Output the (X, Y) coordinate of the center of the cell containing the given text.  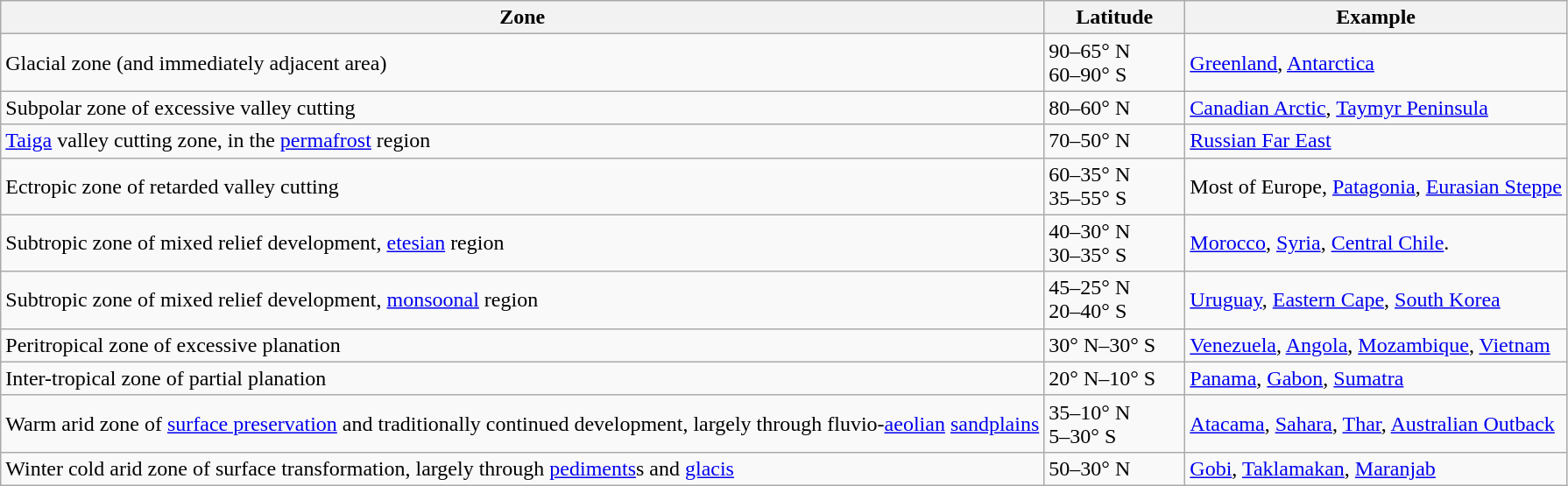
Most of Europe, Patagonia, Eurasian Steppe (1376, 186)
70–50° N (1114, 141)
Uruguay, Eastern Cape, South Korea (1376, 299)
Greenland, Antarctica (1376, 63)
Ectropic zone of retarded valley cutting (522, 186)
Gobi, Taklamakan, Maranjab (1376, 468)
Zone (522, 18)
Subpolar zone of excessive valley cutting (522, 108)
Peritropical zone of excessive planation (522, 345)
45–25° N20–40° S (1114, 299)
Inter-tropical zone of partial planation (522, 378)
80–60° N (1114, 108)
50–30° N (1114, 468)
Morocco, Syria, Central Chile. (1376, 243)
Atacama, Sahara, Thar, Australian Outback (1376, 424)
35–10° N5–30° S (1114, 424)
30° N–30° S (1114, 345)
Glacial zone (and immediately adjacent area) (522, 63)
Venezuela, Angola, Mozambique, Vietnam (1376, 345)
Panama, Gabon, Sumatra (1376, 378)
60–35° N35–55° S (1114, 186)
Subtropic zone of mixed relief development, etesian region (522, 243)
Subtropic zone of mixed relief development, monsoonal region (522, 299)
Canadian Arctic, Taymyr Peninsula (1376, 108)
Winter cold arid zone of surface transformation, largely through pedimentss and glacis (522, 468)
40–30° N30–35° S (1114, 243)
Latitude (1114, 18)
Russian Far East (1376, 141)
20° N–10° S (1114, 378)
Taiga valley cutting zone, in the permafrost region (522, 141)
Warm arid zone of surface preservation and traditionally continued development, largely through fluvio-aeolian sandplains (522, 424)
90–65° N60–90° S (1114, 63)
Example (1376, 18)
